Find where the given text appears and provide that cell's center as [x, y] coordinate. 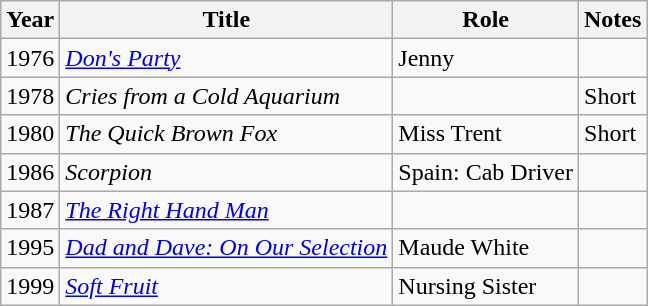
1987 [30, 210]
Miss Trent [486, 134]
Nursing Sister [486, 286]
1980 [30, 134]
The Right Hand Man [226, 210]
Cries from a Cold Aquarium [226, 96]
1995 [30, 248]
Spain: Cab Driver [486, 172]
Scorpion [226, 172]
1976 [30, 58]
Soft Fruit [226, 286]
Title [226, 20]
Jenny [486, 58]
Dad and Dave: On Our Selection [226, 248]
The Quick Brown Fox [226, 134]
1978 [30, 96]
Notes [613, 20]
1999 [30, 286]
1986 [30, 172]
Role [486, 20]
Don's Party [226, 58]
Maude White [486, 248]
Year [30, 20]
